Scan for the cell matching the given text and deliver its (x, y) coordinate at center. 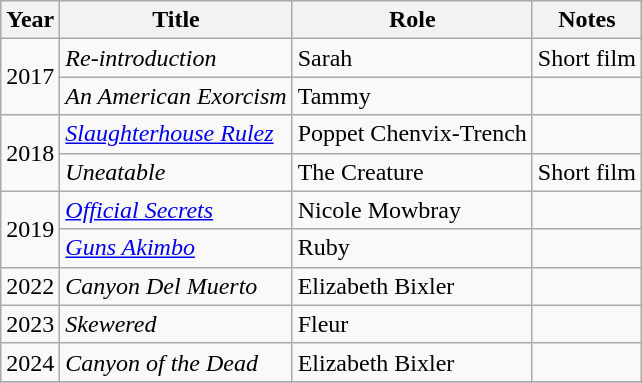
Title (176, 20)
Official Secrets (176, 210)
Role (412, 20)
Uneatable (176, 172)
Tammy (412, 96)
Guns Akimbo (176, 248)
2017 (30, 77)
Poppet Chenvix-Trench (412, 134)
Fleur (412, 324)
Slaughterhouse Rulez (176, 134)
2018 (30, 153)
2019 (30, 229)
Skewered (176, 324)
Canyon Del Muerto (176, 286)
The Creature (412, 172)
Canyon of the Dead (176, 362)
An American Exorcism (176, 96)
Nicole Mowbray (412, 210)
Notes (586, 20)
2024 (30, 362)
2022 (30, 286)
2023 (30, 324)
Re-introduction (176, 58)
Sarah (412, 58)
Ruby (412, 248)
Year (30, 20)
